Return (x, y) of the center of cell containing provided text 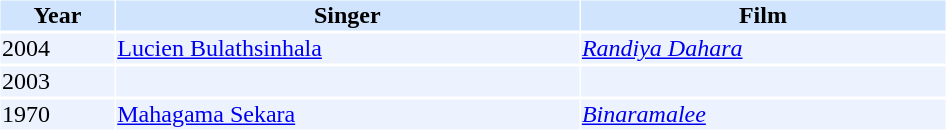
2004 (57, 49)
Binaramalee (762, 115)
Film (762, 15)
Mahagama Sekara (348, 115)
2003 (57, 81)
Singer (348, 15)
1970 (57, 115)
Randiya Dahara (762, 49)
Lucien Bulathsinhala (348, 49)
Year (57, 15)
